Pinpoint the cell where the given text exists, returning its [X, Y] midpoint coordinate. 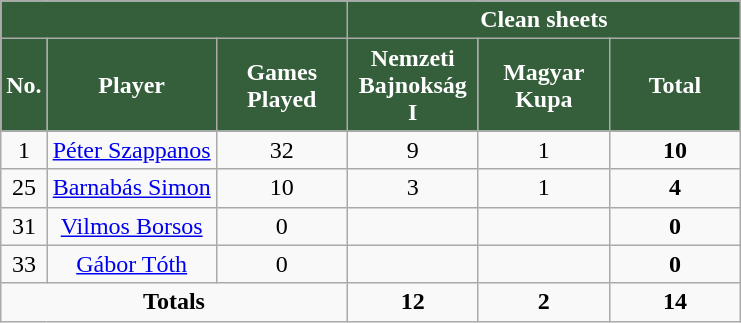
2 [544, 302]
31 [24, 226]
3 [412, 188]
Vilmos Borsos [132, 226]
Games Played [282, 85]
32 [282, 150]
Nemzeti Bajnokság I [412, 85]
4 [674, 188]
Clean sheets [544, 20]
Total [674, 85]
Player [132, 85]
Péter Szappanos [132, 150]
12 [412, 302]
14 [674, 302]
33 [24, 264]
Totals [174, 302]
25 [24, 188]
9 [412, 150]
Magyar Kupa [544, 85]
Gábor Tóth [132, 264]
Barnabás Simon [132, 188]
No. [24, 85]
